Output the (X, Y) coordinate of the center of the cell containing the given text.  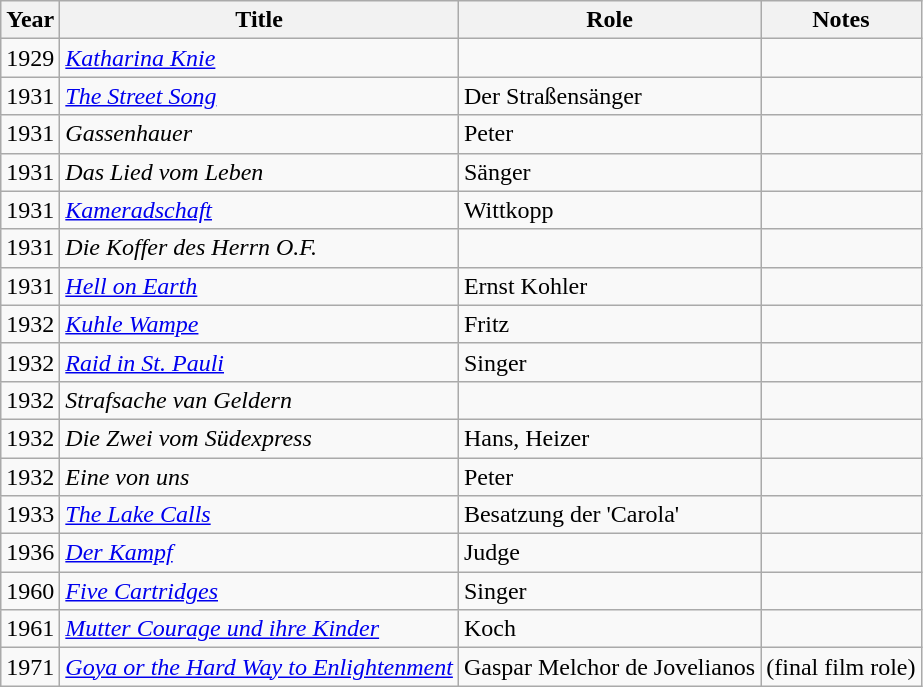
Hell on Earth (260, 286)
Wittkopp (609, 210)
Das Lied vom Leben (260, 172)
Five Cartridges (260, 591)
Goya or the Hard Way to Enlightenment (260, 667)
Fritz (609, 324)
Mutter Courage und ihre Kinder (260, 629)
1933 (30, 515)
Gaspar Melchor de Jovelianos (609, 667)
Role (609, 20)
Judge (609, 553)
Sänger (609, 172)
The Street Song (260, 96)
Strafsache van Geldern (260, 400)
Die Koffer des Herrn O.F. (260, 248)
Gassenhauer (260, 134)
Kuhle Wampe (260, 324)
Besatzung der 'Carola' (609, 515)
Raid in St. Pauli (260, 362)
Hans, Heizer (609, 438)
Katharina Knie (260, 58)
1960 (30, 591)
1961 (30, 629)
Notes (841, 20)
The Lake Calls (260, 515)
(final film role) (841, 667)
Ernst Kohler (609, 286)
1971 (30, 667)
Der Kampf (260, 553)
Title (260, 20)
Eine von uns (260, 477)
Koch (609, 629)
1929 (30, 58)
Die Zwei vom Südexpress (260, 438)
1936 (30, 553)
Kameradschaft (260, 210)
Der Straßensänger (609, 96)
Year (30, 20)
